Scan for the cell matching the given text and deliver its (x, y) coordinate at center. 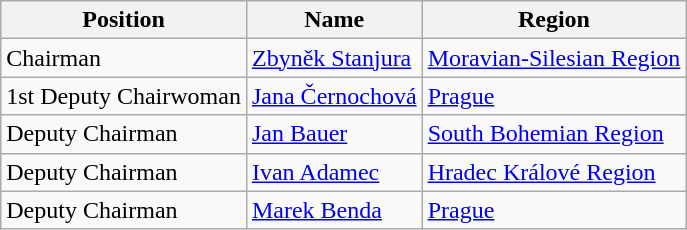
Jan Bauer (334, 134)
Region (554, 20)
Jana Černochová (334, 96)
Moravian-Silesian Region (554, 58)
Zbyněk Stanjura (334, 58)
Position (124, 20)
South Bohemian Region (554, 134)
Name (334, 20)
1st Deputy Chairwoman (124, 96)
Marek Benda (334, 210)
Hradec Králové Region (554, 172)
Ivan Adamec (334, 172)
Chairman (124, 58)
